Search for the cell housing the specified text and yield its (x, y) center coordinate. 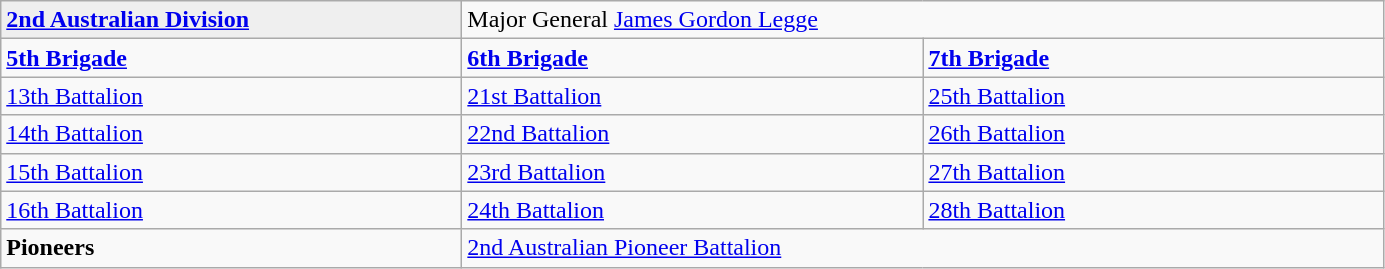
24th Battalion (692, 210)
21st Battalion (692, 96)
23rd Battalion (692, 172)
26th Battalion (1154, 134)
Major General James Gordon Legge (923, 20)
7th Brigade (1154, 58)
6th Brigade (692, 58)
15th Battalion (232, 172)
28th Battalion (1154, 210)
22nd Battalion (692, 134)
16th Battalion (232, 210)
2nd Australian Pioneer Battalion (923, 248)
25th Battalion (1154, 96)
14th Battalion (232, 134)
2nd Australian Division (232, 20)
5th Brigade (232, 58)
13th Battalion (232, 96)
27th Battalion (1154, 172)
Pioneers (232, 248)
